From the cell containing the given text, extract its center point as (x, y) coordinate. 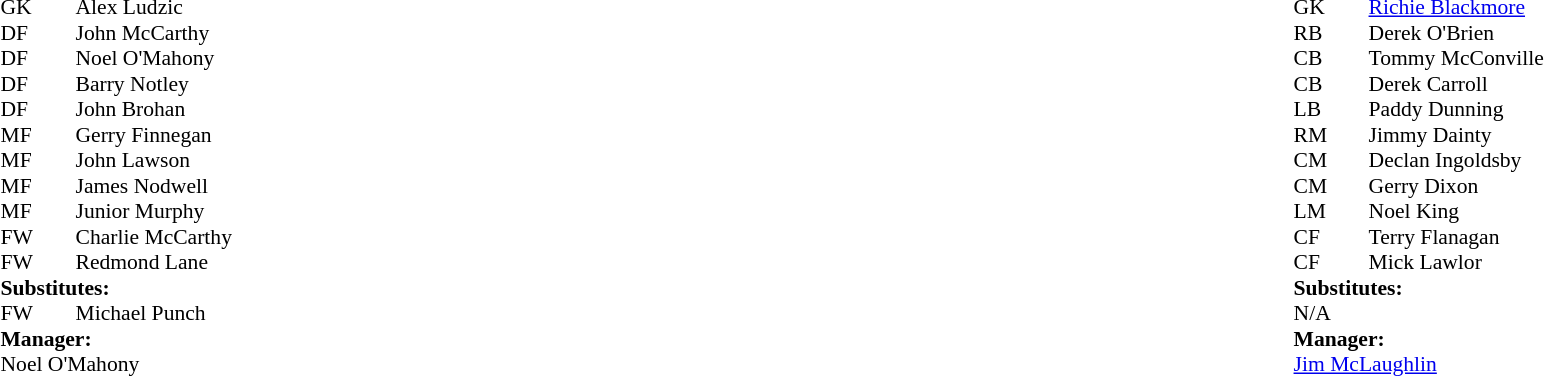
Jimmy Dainty (1456, 135)
RB (1313, 33)
John Lawson (154, 161)
Charlie McCarthy (154, 237)
Gerry Finnegan (154, 135)
RM (1313, 135)
Tommy McConville (1456, 59)
Barry Notley (154, 84)
John McCarthy (154, 33)
LM (1313, 211)
James Nodwell (154, 186)
Redmond Lane (154, 263)
LB (1313, 109)
Gerry Dixon (1456, 186)
N/A (1313, 313)
Derek O'Brien (1456, 33)
Paddy Dunning (1456, 109)
Noel O'Mahony (154, 59)
Michael Punch (154, 313)
Declan Ingoldsby (1456, 161)
Terry Flanagan (1456, 237)
John Brohan (154, 109)
Derek Carroll (1456, 84)
Noel King (1456, 211)
Junior Murphy (154, 211)
Mick Lawlor (1456, 263)
